Capture the cell that displays the provided text and extract its (x, y) central coordinate. 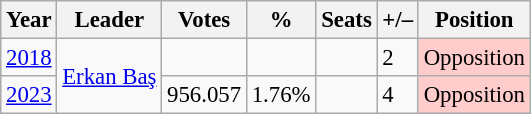
Seats (346, 20)
2 (398, 58)
Year (29, 20)
Erkan Baş (110, 76)
2018 (29, 58)
Position (474, 20)
+/– (398, 20)
Leader (110, 20)
% (280, 20)
2023 (29, 95)
4 (398, 95)
956.057 (204, 95)
Votes (204, 20)
1.76% (280, 95)
